Detect which cell encompasses the target text, then output its [X, Y] center coordinate. 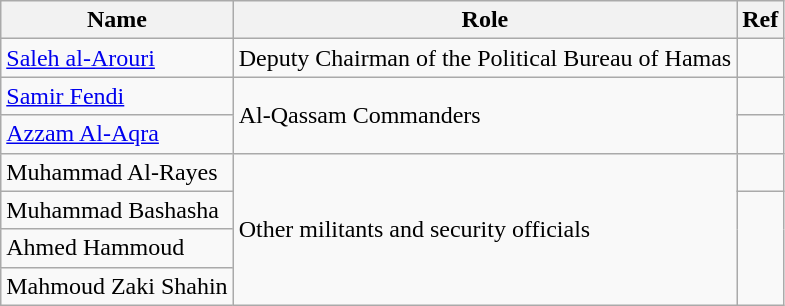
Azzam Al-Aqra [117, 134]
Samir Fendi [117, 96]
Ref [760, 20]
Mahmoud Zaki Shahin [117, 286]
Muhammad Al-Rayes [117, 172]
Deputy Chairman of the Political Bureau of Hamas [485, 58]
Ahmed Hammoud [117, 248]
Saleh al-Arouri [117, 58]
Al-Qassam Commanders [485, 115]
Role [485, 20]
Name [117, 20]
Other militants and security officials [485, 229]
Muhammad Bashasha [117, 210]
